Output the [X, Y] coordinate of the center of the cell containing the given text.  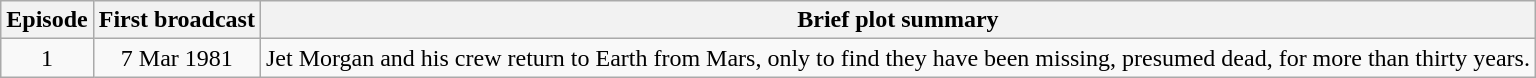
First broadcast [176, 20]
7 Mar 1981 [176, 58]
Episode [47, 20]
1 [47, 58]
Brief plot summary [898, 20]
Jet Morgan and his crew return to Earth from Mars, only to find they have been missing, presumed dead, for more than thirty years. [898, 58]
